Capture the cell that displays the provided text and extract its (X, Y) central coordinate. 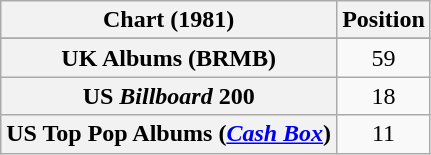
11 (384, 134)
UK Albums (BRMB) (169, 58)
18 (384, 96)
US Top Pop Albums (Cash Box) (169, 134)
59 (384, 58)
Chart (1981) (169, 20)
US Billboard 200 (169, 96)
Position (384, 20)
